Scan for the cell matching the given text and deliver its (X, Y) coordinate at center. 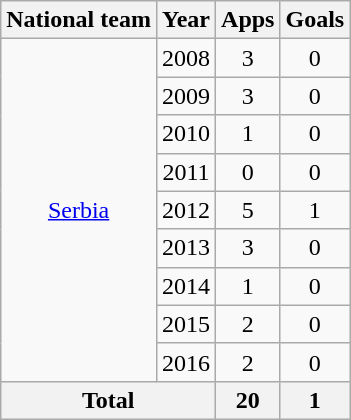
2011 (186, 172)
Year (186, 20)
2014 (186, 286)
2013 (186, 248)
2008 (186, 58)
Serbia (79, 210)
Total (108, 400)
20 (248, 400)
2016 (186, 362)
2012 (186, 210)
2015 (186, 324)
National team (79, 20)
2009 (186, 96)
5 (248, 210)
Apps (248, 20)
Goals (315, 20)
2010 (186, 134)
